From the cell containing the given text, extract its center point as (x, y) coordinate. 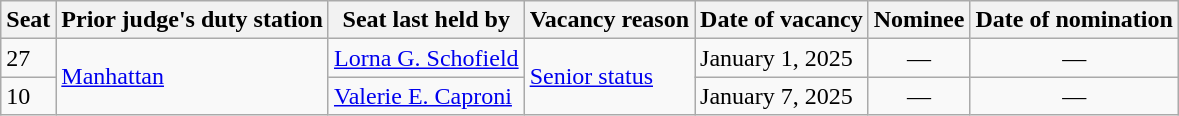
Valerie E. Caproni (426, 96)
10 (28, 96)
Lorna G. Schofield (426, 58)
January 7, 2025 (782, 96)
Seat last held by (426, 20)
Date of nomination (1074, 20)
January 1, 2025 (782, 58)
Date of vacancy (782, 20)
Vacancy reason (609, 20)
Nominee (919, 20)
Senior status (609, 77)
Prior judge's duty station (192, 20)
27 (28, 58)
Manhattan (192, 77)
Seat (28, 20)
